Find where the given text appears and provide that cell's center as [X, Y] coordinate. 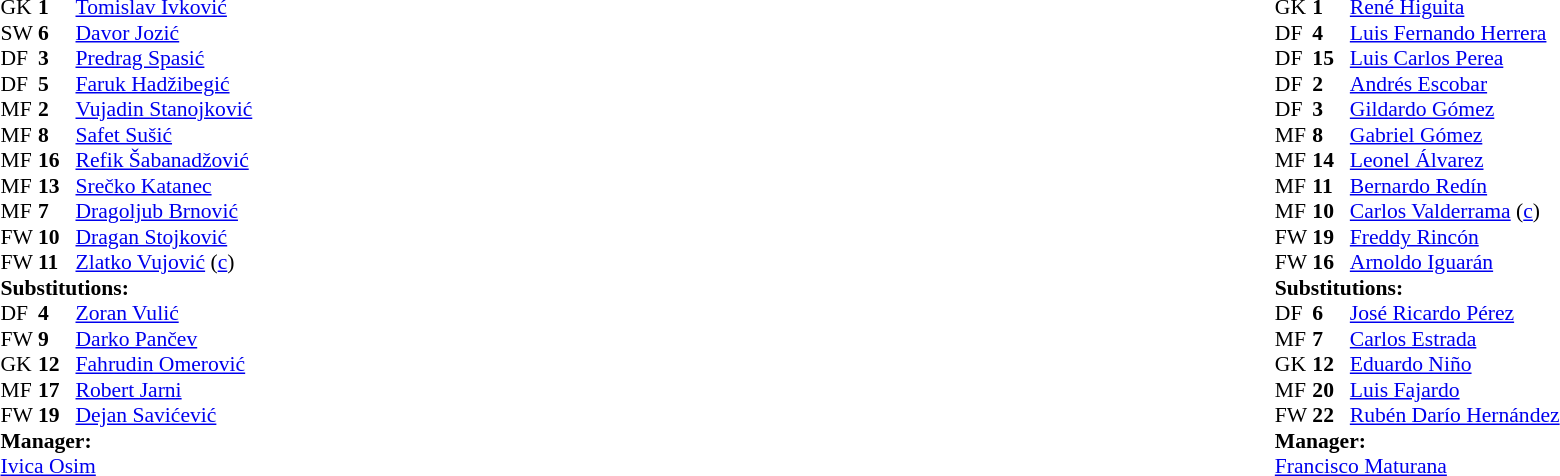
Bernardo Redín [1455, 186]
Fahrudin Omerović [164, 365]
Luis Fernando Herrera [1455, 33]
Zoran Vulić [164, 313]
14 [1331, 161]
Freddy Rincón [1455, 237]
5 [57, 84]
Davor Jozić [164, 33]
15 [1331, 59]
Dragan Stojković [164, 237]
José Ricardo Pérez [1455, 313]
Eduardo Niño [1455, 365]
Srečko Katanec [164, 186]
20 [1331, 390]
Leonel Álvarez [1455, 161]
Predrag Spasić [164, 59]
Gildardo Gómez [1455, 109]
13 [57, 186]
9 [57, 339]
Vujadin Stanojković [164, 109]
Robert Jarni [164, 390]
Dragoljub Brnović [164, 211]
17 [57, 390]
Rubén Darío Hernández [1455, 415]
Carlos Valderrama (c) [1455, 211]
Andrés Escobar [1455, 84]
Darko Pančev [164, 339]
Luis Fajardo [1455, 390]
Faruk Hadžibegić [164, 84]
22 [1331, 415]
Dejan Savićević [164, 415]
Safet Sušić [164, 135]
SW [19, 33]
Refik Šabanadžović [164, 161]
Zlatko Vujović (c) [164, 263]
Arnoldo Iguarán [1455, 263]
Gabriel Gómez [1455, 135]
Carlos Estrada [1455, 339]
Luis Carlos Perea [1455, 59]
